Extract the [X, Y] coordinate from the center of the cell holding the provided text.  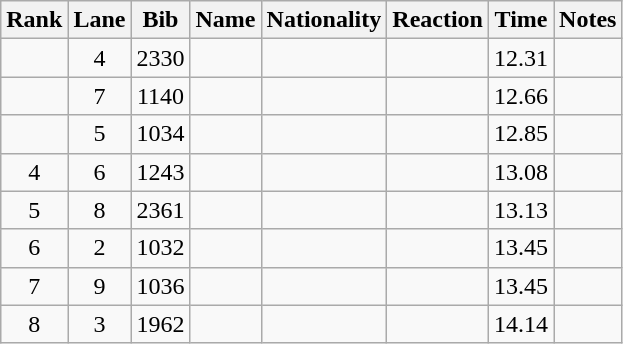
Lane [100, 20]
Notes [588, 20]
1034 [160, 134]
2 [100, 248]
1036 [160, 286]
12.66 [520, 96]
13.08 [520, 172]
3 [100, 324]
9 [100, 286]
12.85 [520, 134]
Nationality [324, 20]
Name [226, 20]
12.31 [520, 58]
1032 [160, 248]
1140 [160, 96]
2330 [160, 58]
Reaction [438, 20]
Time [520, 20]
1243 [160, 172]
2361 [160, 210]
13.13 [520, 210]
Rank [34, 20]
14.14 [520, 324]
Bib [160, 20]
1962 [160, 324]
